For the text-containing cell, return its midpoint in [X, Y] coordinate format. 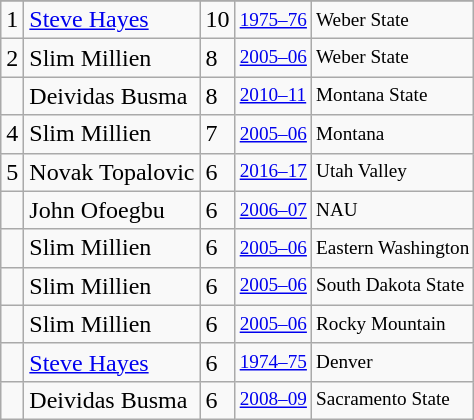
Denver [392, 362]
Novak Topalovic [112, 172]
2016–17 [273, 172]
2010–11 [273, 96]
Sacramento State [392, 400]
4 [12, 134]
10 [218, 20]
2008–09 [273, 400]
1975–76 [273, 20]
South Dakota State [392, 286]
5 [12, 172]
Montana [392, 134]
2006–07 [273, 210]
1 [12, 20]
7 [218, 134]
Montana State [392, 96]
Eastern Washington [392, 248]
John Ofoegbu [112, 210]
NAU [392, 210]
Utah Valley [392, 172]
2 [12, 58]
Rocky Mountain [392, 324]
1974–75 [273, 362]
